Pinpoint the cell where the given text exists, returning its [x, y] midpoint coordinate. 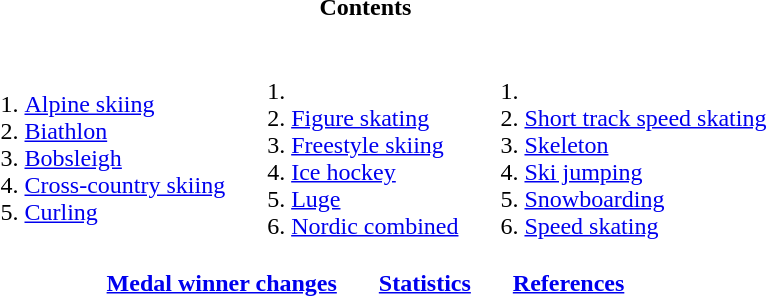
Figure skatingFreestyle skiingIce hockeyLugeNordic combined [345, 145]
